Determine the (x, y) coordinate at the center of the cell enclosing the given text.  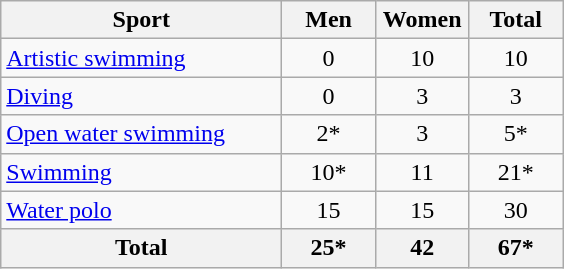
Men (329, 20)
Sport (142, 20)
30 (516, 210)
Open water swimming (142, 134)
5* (516, 134)
21* (516, 172)
11 (422, 172)
2* (329, 134)
Swimming (142, 172)
10* (329, 172)
Diving (142, 96)
Artistic swimming (142, 58)
Women (422, 20)
25* (329, 248)
42 (422, 248)
Water polo (142, 210)
67* (516, 248)
